Pinpoint the cell where the given text exists, returning its (x, y) midpoint coordinate. 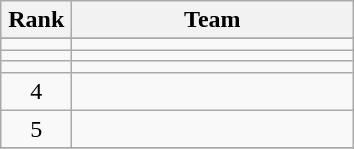
Rank (36, 20)
4 (36, 91)
5 (36, 129)
Team (212, 20)
